Determine the [x, y] coordinate at the center of the cell enclosing the given text.  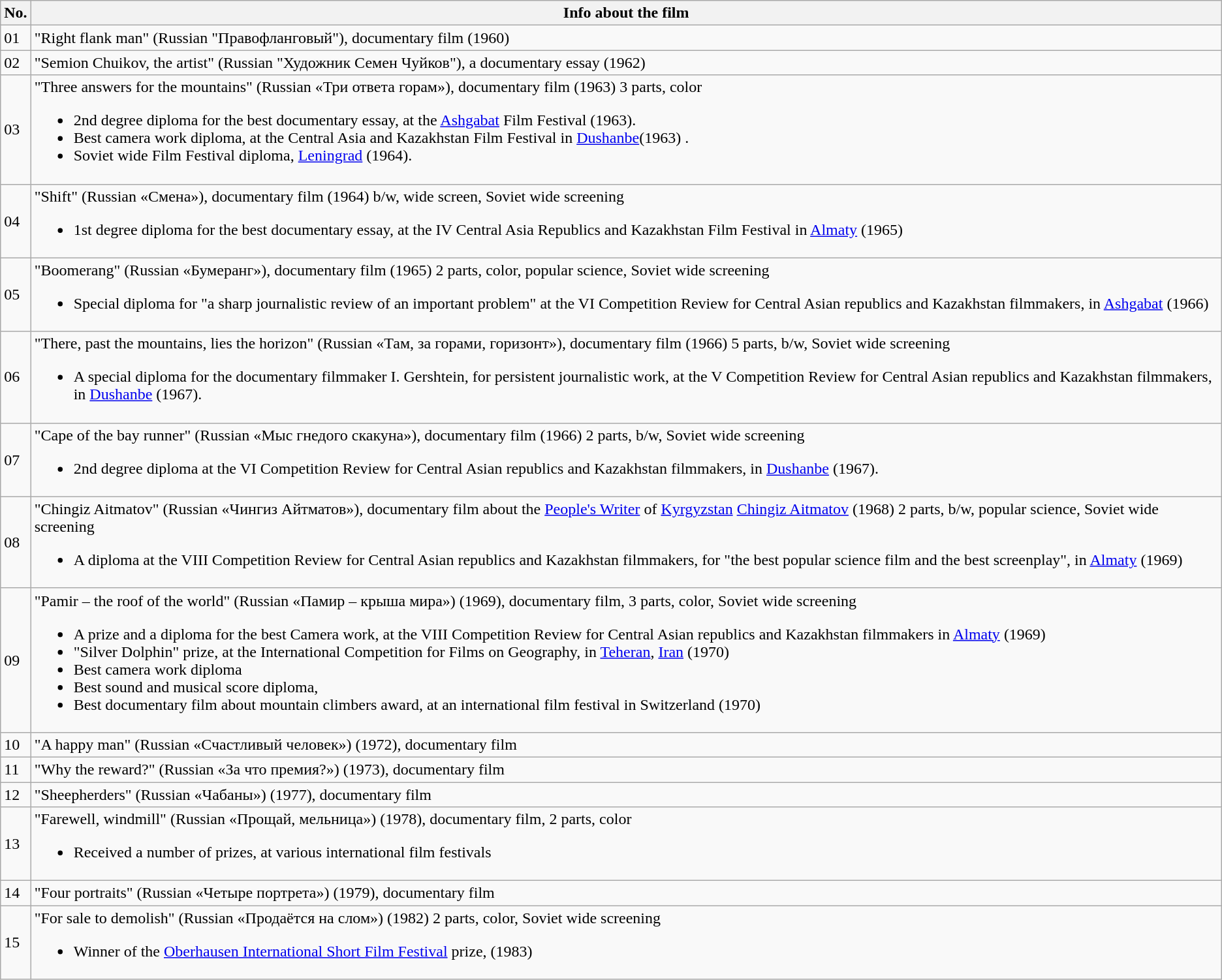
12 [16, 794]
14 [16, 893]
02 [16, 63]
13 [16, 844]
"Semion Chuikov, the artist" (Russian "Художник Семен Чуйков"), a documentary essay (1962) [626, 63]
"Why the reward?" (Russian «За что премия?») (1973), documentary film [626, 769]
07 [16, 459]
"Right flank man" (Russian "Правофланговый"), documentary film (1960) [626, 38]
10 [16, 744]
04 [16, 221]
05 [16, 295]
06 [16, 377]
15 [16, 942]
"Four portraits" (Russian «Четыре портрета») (1979), documentary film [626, 893]
"Sheepherders" (Russian «Чабаны») (1977), documentary film [626, 794]
08 [16, 542]
11 [16, 769]
No. [16, 13]
09 [16, 660]
01 [16, 38]
"A happy man" (Russian «Счастливый человек») (1972), documentary film [626, 744]
03 [16, 129]
Info about the film [626, 13]
